For the text-containing cell, return its midpoint in [x, y] coordinate format. 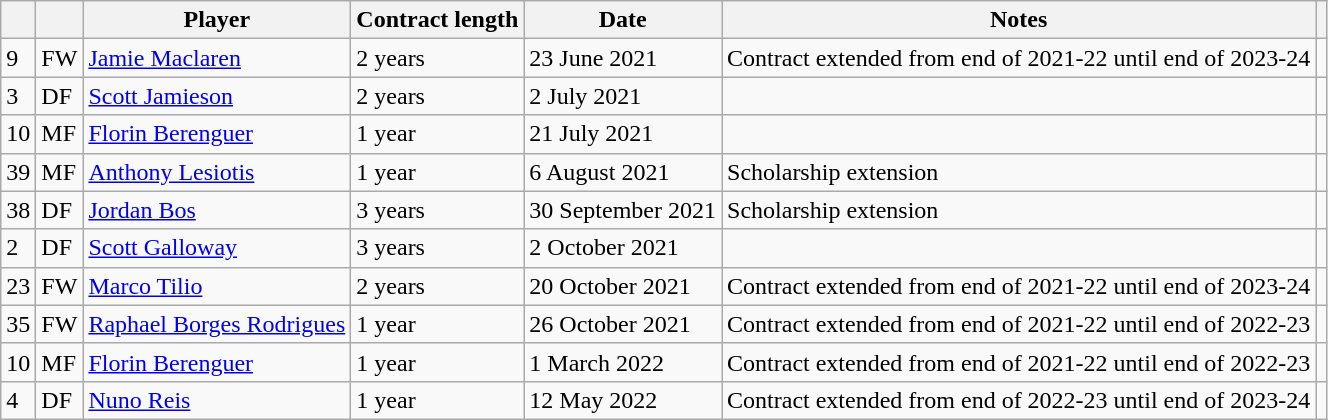
Scott Galloway [217, 248]
Player [217, 20]
38 [18, 210]
21 July 2021 [623, 134]
6 August 2021 [623, 172]
Jordan Bos [217, 210]
9 [18, 58]
Date [623, 20]
26 October 2021 [623, 324]
39 [18, 172]
Notes [1019, 20]
2 July 2021 [623, 96]
1 March 2022 [623, 362]
Nuno Reis [217, 400]
2 October 2021 [623, 248]
Contract extended from end of 2022-23 until end of 2023-24 [1019, 400]
4 [18, 400]
Raphael Borges Rodrigues [217, 324]
23 [18, 286]
Marco Tilio [217, 286]
Anthony Lesiotis [217, 172]
2 [18, 248]
30 September 2021 [623, 210]
23 June 2021 [623, 58]
Scott Jamieson [217, 96]
Contract length [438, 20]
35 [18, 324]
12 May 2022 [623, 400]
20 October 2021 [623, 286]
Jamie Maclaren [217, 58]
3 [18, 96]
